Pinpoint the cell where the given text exists, returning its (x, y) midpoint coordinate. 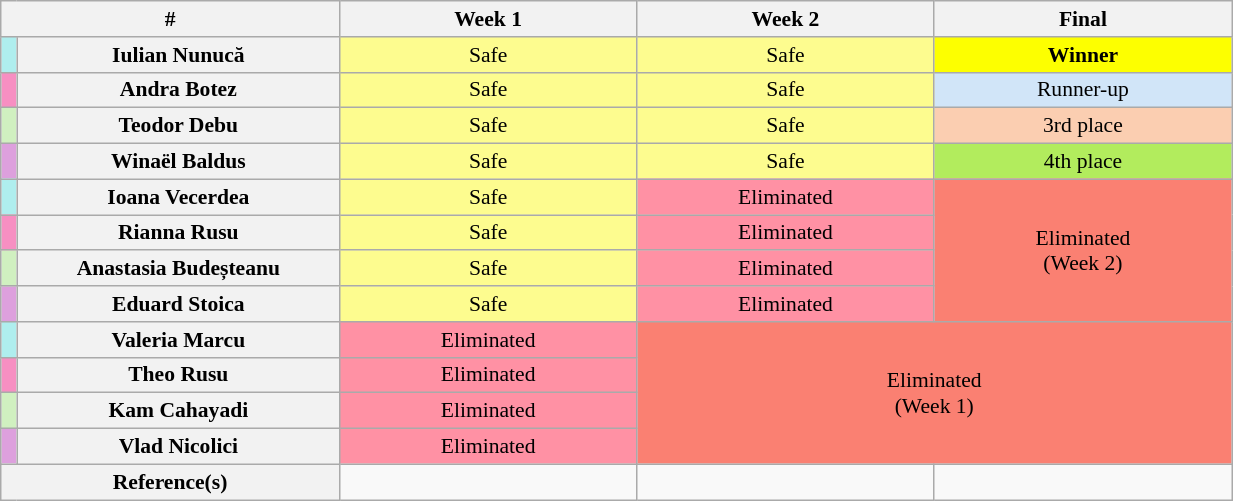
Eliminated(Week 1) (934, 393)
Week 1 (488, 19)
Anastasia Budeșteanu (178, 269)
Runner-up (1082, 90)
Winner (1082, 55)
Vlad Nicolici (178, 447)
Eduard Stoica (178, 304)
Final (1082, 19)
# (170, 19)
Theo Rusu (178, 375)
Iulian Nunucă (178, 55)
Valeria Marcu (178, 340)
Kam Cahayadi (178, 411)
Eliminated(Week 2) (1082, 250)
Andra Botez (178, 90)
Winaël Baldus (178, 162)
Week 2 (786, 19)
Ioana Vecerdea (178, 197)
3rd place (1082, 126)
Reference(s) (170, 482)
Rianna Rusu (178, 233)
4th place (1082, 162)
Teodor Debu (178, 126)
